From the cell containing the given text, extract its center point as (X, Y) coordinate. 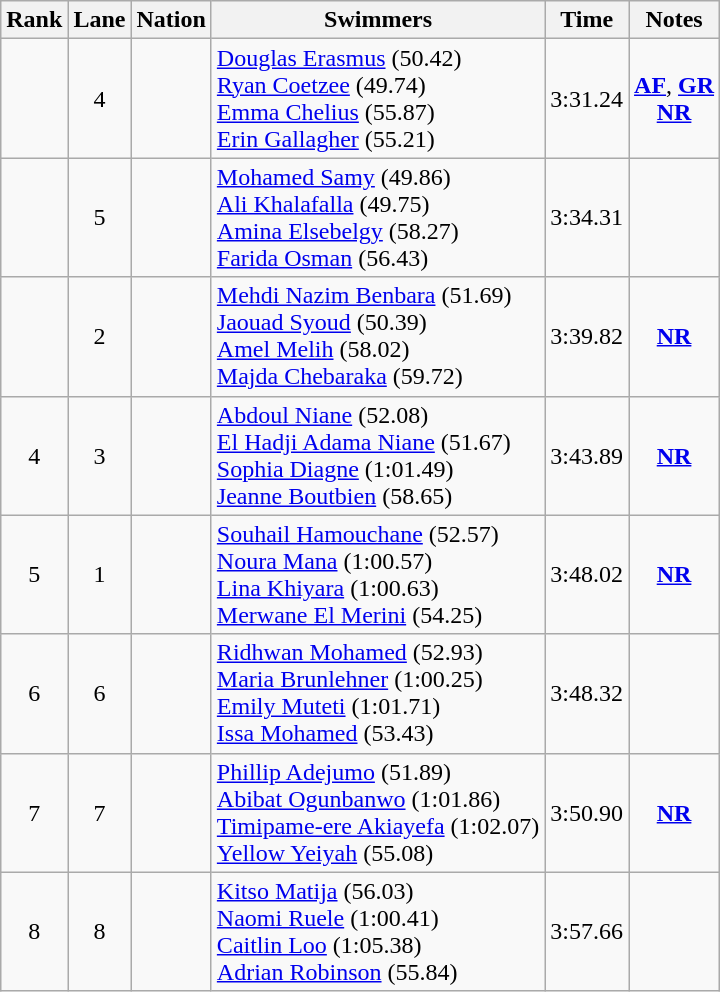
Nation (171, 20)
Time (587, 20)
AF, GRNR (674, 98)
3 (100, 456)
Notes (674, 20)
Rank (34, 20)
3:43.89 (587, 456)
Douglas Erasmus (50.42)Ryan Coetzee (49.74)Emma Chelius (55.87)Erin Gallagher (55.21) (378, 98)
3:39.82 (587, 336)
Lane (100, 20)
Kitso Matija (56.03)Naomi Ruele (1:00.41)Caitlin Loo (1:05.38)Adrian Robinson (55.84) (378, 932)
3:48.32 (587, 694)
1 (100, 574)
Mohamed Samy (49.86)Ali Khalafalla (49.75)Amina Elsebelgy (58.27)Farida Osman (56.43) (378, 218)
3:31.24 (587, 98)
3:50.90 (587, 812)
3:34.31 (587, 218)
Ridhwan Mohamed (52.93)Maria Brunlehner (1:00.25)Emily Muteti (1:01.71)Issa Mohamed (53.43) (378, 694)
Souhail Hamouchane (52.57)Noura Mana (1:00.57)Lina Khiyara (1:00.63)Merwane El Merini (54.25) (378, 574)
3:57.66 (587, 932)
Abdoul Niane (52.08)El Hadji Adama Niane (51.67)Sophia Diagne (1:01.49)Jeanne Boutbien (58.65) (378, 456)
3:48.02 (587, 574)
Swimmers (378, 20)
Phillip Adejumo (51.89)Abibat Ogunbanwo (1:01.86)Timipame-ere Akiayefa (1:02.07)Yellow Yeiyah (55.08) (378, 812)
2 (100, 336)
Mehdi Nazim Benbara (51.69)Jaouad Syoud (50.39)Amel Melih (58.02)Majda Chebaraka (59.72) (378, 336)
